For the text-containing cell, return its midpoint in (x, y) coordinate format. 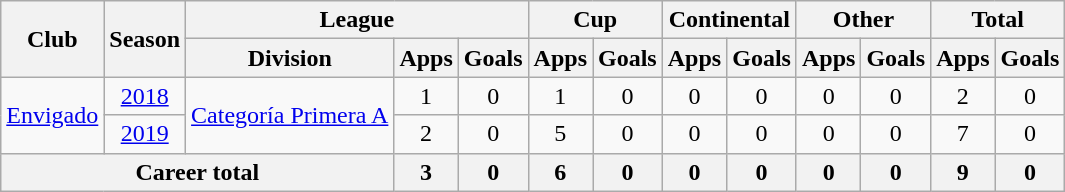
Cup (595, 20)
Division (290, 58)
9 (963, 172)
Season (145, 39)
Envigado (52, 115)
Continental (729, 20)
Total (998, 20)
5 (560, 134)
Career total (198, 172)
Club (52, 39)
3 (426, 172)
Other (863, 20)
2018 (145, 96)
2019 (145, 134)
7 (963, 134)
Categoría Primera A (290, 115)
6 (560, 172)
League (358, 20)
